Return [X, Y] of the center of cell containing provided text 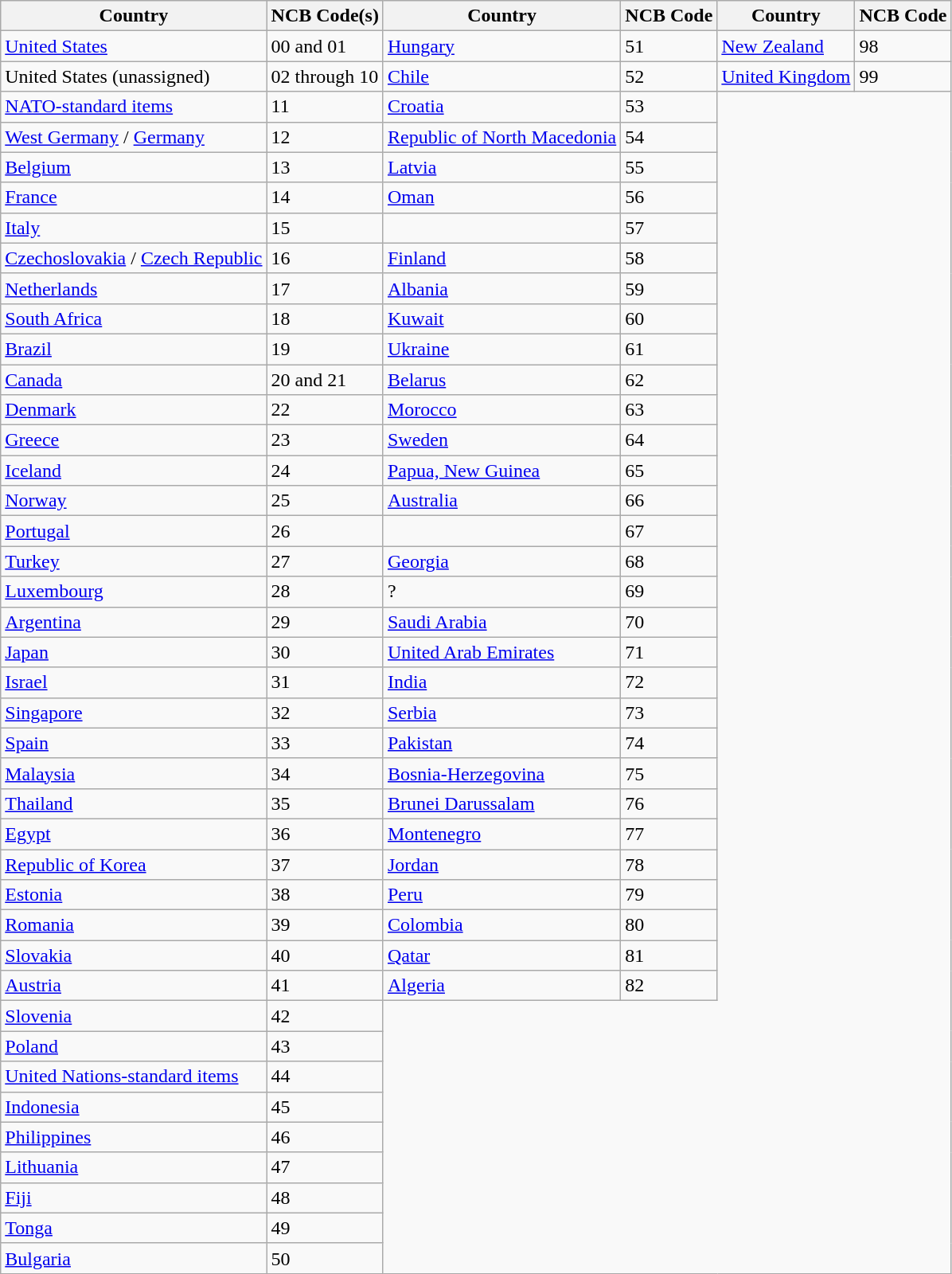
17 [325, 288]
Albania [501, 288]
56 [669, 197]
Singapore [134, 713]
Bulgaria [134, 1258]
16 [325, 258]
70 [669, 622]
West Germany / Germany [134, 137]
Republic of North Macedonia [501, 137]
43 [325, 1046]
Denmark [134, 410]
31 [325, 682]
Poland [134, 1046]
Greece [134, 440]
25 [325, 501]
33 [325, 743]
United Nations-standard items [134, 1077]
Peru [501, 895]
19 [325, 349]
Luxembourg [134, 592]
Sweden [501, 440]
72 [669, 682]
Austria [134, 986]
Kuwait [501, 318]
59 [669, 288]
Norway [134, 501]
28 [325, 592]
38 [325, 895]
Lithuania [134, 1167]
12 [325, 137]
Fiji [134, 1198]
Algeria [501, 986]
Croatia [501, 107]
Thailand [134, 803]
Italy [134, 228]
Indonesia [134, 1107]
11 [325, 107]
Serbia [501, 713]
82 [669, 986]
France [134, 197]
22 [325, 410]
45 [325, 1107]
Portugal [134, 531]
Spain [134, 743]
India [501, 682]
68 [669, 561]
Argentina [134, 622]
Papua, New Guinea [501, 471]
50 [325, 1258]
36 [325, 834]
Estonia [134, 895]
64 [669, 440]
63 [669, 410]
Australia [501, 501]
57 [669, 228]
Belgium [134, 167]
67 [669, 531]
Brunei Darussalam [501, 803]
44 [325, 1077]
Saudi Arabia [501, 622]
55 [669, 167]
Malaysia [134, 773]
? [501, 592]
74 [669, 743]
02 through 10 [325, 76]
Egypt [134, 834]
Philippines [134, 1137]
Brazil [134, 349]
New Zealand [786, 46]
Netherlands [134, 288]
69 [669, 592]
42 [325, 1016]
54 [669, 137]
61 [669, 349]
65 [669, 471]
14 [325, 197]
Qatar [501, 955]
77 [669, 834]
60 [669, 318]
79 [669, 895]
Iceland [134, 471]
NATO-standard items [134, 107]
80 [669, 925]
73 [669, 713]
23 [325, 440]
76 [669, 803]
Slovenia [134, 1016]
Ukraine [501, 349]
Pakistan [501, 743]
Montenegro [501, 834]
Bosnia-Herzegovina [501, 773]
Slovakia [134, 955]
Chile [501, 76]
51 [669, 46]
99 [903, 76]
52 [669, 76]
NCB Code(s) [325, 16]
35 [325, 803]
75 [669, 773]
Belarus [501, 380]
78 [669, 864]
15 [325, 228]
24 [325, 471]
Israel [134, 682]
98 [903, 46]
Jordan [501, 864]
18 [325, 318]
53 [669, 107]
Republic of Korea [134, 864]
49 [325, 1228]
Japan [134, 652]
Georgia [501, 561]
20 and 21 [325, 380]
71 [669, 652]
46 [325, 1137]
Colombia [501, 925]
00 and 01 [325, 46]
37 [325, 864]
Canada [134, 380]
Hungary [501, 46]
47 [325, 1167]
United States (unassigned) [134, 76]
Czechoslovakia / Czech Republic [134, 258]
30 [325, 652]
41 [325, 986]
32 [325, 713]
13 [325, 167]
48 [325, 1198]
27 [325, 561]
Romania [134, 925]
Turkey [134, 561]
62 [669, 380]
South Africa [134, 318]
81 [669, 955]
29 [325, 622]
34 [325, 773]
26 [325, 531]
United Arab Emirates [501, 652]
United States [134, 46]
United Kingdom [786, 76]
Finland [501, 258]
Morocco [501, 410]
66 [669, 501]
Tonga [134, 1228]
Latvia [501, 167]
Oman [501, 197]
58 [669, 258]
40 [325, 955]
39 [325, 925]
